Locate the cell with the specified text and output its (X, Y) center coordinate. 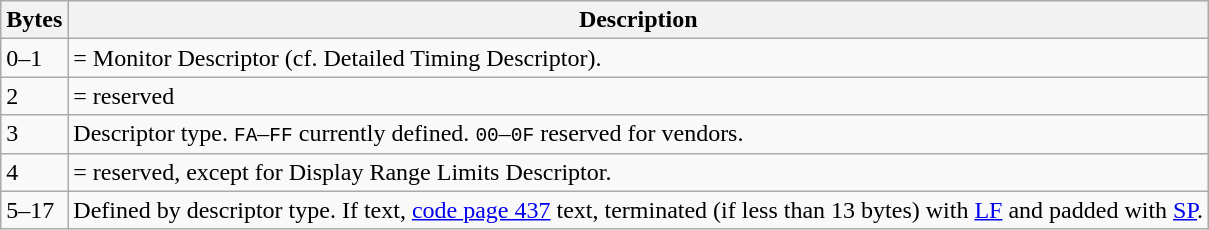
2 (34, 96)
= Monitor Descriptor (cf. Detailed Timing Descriptor). (638, 58)
5–17 (34, 210)
4 (34, 172)
Descriptor type. FA–FF currently defined. 00–0F reserved for vendors. (638, 134)
3 (34, 134)
Description (638, 20)
= reserved (638, 96)
Defined by descriptor type. If text, code page 437 text, terminated (if less than 13 bytes) with LF and padded with SP. (638, 210)
Bytes (34, 20)
= reserved, except for Display Range Limits Descriptor. (638, 172)
0–1 (34, 58)
